Scan for the cell matching the given text and deliver its [x, y] coordinate at center. 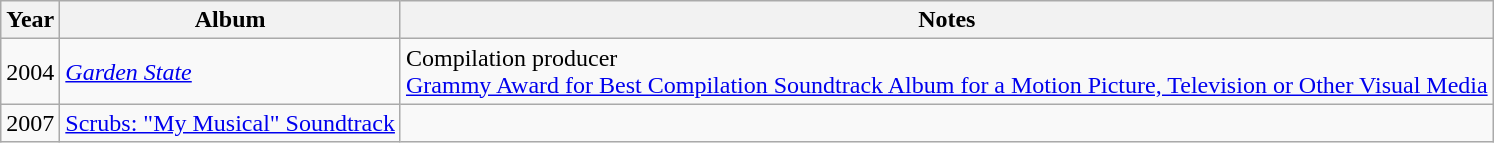
Scrubs: "My Musical" Soundtrack [230, 123]
Album [230, 20]
Compilation producerGrammy Award for Best Compilation Soundtrack Album for a Motion Picture, Television or Other Visual Media [946, 72]
Garden State [230, 72]
2007 [30, 123]
2004 [30, 72]
Year [30, 20]
Notes [946, 20]
